Scan for the cell matching the given text and deliver its (X, Y) coordinate at center. 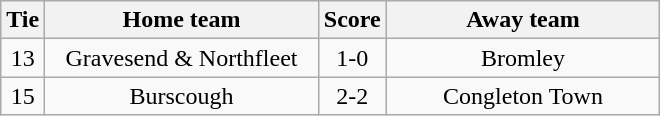
1-0 (352, 58)
Gravesend & Northfleet (182, 58)
Congleton Town (523, 96)
Away team (523, 20)
Bromley (523, 58)
Burscough (182, 96)
15 (23, 96)
Tie (23, 20)
13 (23, 58)
2-2 (352, 96)
Score (352, 20)
Home team (182, 20)
